Identify which cell holds the provided text, then report its [x, y] central coordinate. 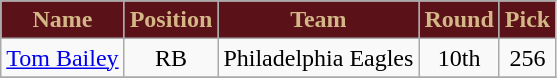
Pick [527, 20]
10th [459, 58]
Philadelphia Eagles [318, 58]
Position [171, 20]
Team [318, 20]
Tom Bailey [62, 58]
Name [62, 20]
RB [171, 58]
Round [459, 20]
256 [527, 58]
